Return the [x, y] coordinate for the center point of the cell that contains the specified text.  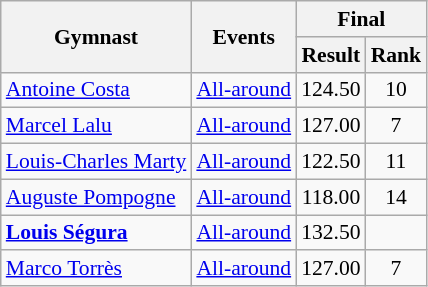
Marco Torrès [96, 269]
Antoine Costa [96, 90]
124.50 [330, 90]
Gymnast [96, 36]
11 [396, 162]
Marcel Lalu [96, 126]
10 [396, 90]
Result [330, 55]
132.50 [330, 233]
Louis Ségura [96, 233]
Rank [396, 55]
Auguste Pompogne [96, 197]
118.00 [330, 197]
Events [244, 36]
14 [396, 197]
Louis-Charles Marty [96, 162]
Final [361, 19]
122.50 [330, 162]
